Return the (X, Y) coordinate for the center point of the cell that contains the specified text.  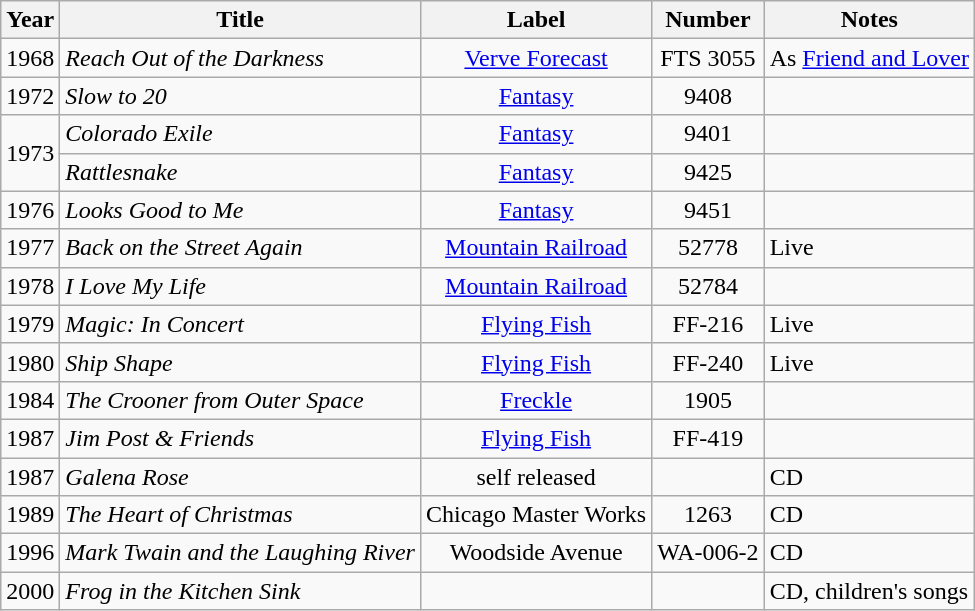
1972 (30, 96)
Back on the Street Again (240, 248)
9425 (708, 172)
I Love My Life (240, 286)
Magic: In Concert (240, 324)
Ship Shape (240, 362)
Verve Forecast (536, 58)
1976 (30, 210)
Slow to 20 (240, 96)
FF-240 (708, 362)
Woodside Avenue (536, 553)
Galena Rose (240, 477)
self released (536, 477)
1979 (30, 324)
Rattlesnake (240, 172)
Jim Post & Friends (240, 438)
As Friend and Lover (869, 58)
1989 (30, 515)
Year (30, 20)
1968 (30, 58)
Colorado Exile (240, 134)
9451 (708, 210)
Frog in the Kitchen Sink (240, 591)
The Crooner from Outer Space (240, 400)
FTS 3055 (708, 58)
1978 (30, 286)
Reach Out of the Darkness (240, 58)
Notes (869, 20)
1984 (30, 400)
Label (536, 20)
9408 (708, 96)
1996 (30, 553)
1263 (708, 515)
2000 (30, 591)
1905 (708, 400)
FF-216 (708, 324)
1977 (30, 248)
Number (708, 20)
The Heart of Christmas (240, 515)
FF-419 (708, 438)
Title (240, 20)
Chicago Master Works (536, 515)
1973 (30, 153)
Freckle (536, 400)
9401 (708, 134)
Mark Twain and the Laughing River (240, 553)
CD, children's songs (869, 591)
WA-006-2 (708, 553)
52784 (708, 286)
Looks Good to Me (240, 210)
1980 (30, 362)
52778 (708, 248)
